Return the (X, Y) coordinate for the center point of the cell that contains the specified text.  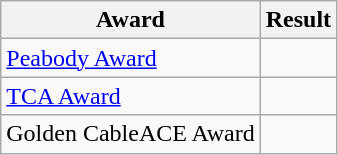
Result (298, 20)
Award (130, 20)
Golden CableACE Award (130, 134)
TCA Award (130, 96)
Peabody Award (130, 58)
